Scan for the cell matching the given text and deliver its (X, Y) coordinate at center. 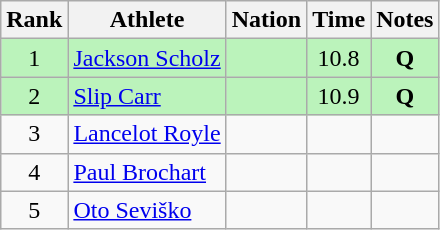
5 (34, 210)
Nation (266, 20)
3 (34, 134)
Paul Brochart (147, 172)
Athlete (147, 20)
Time (339, 20)
Jackson Scholz (147, 58)
Notes (405, 20)
Oto Seviško (147, 210)
1 (34, 58)
Lancelot Royle (147, 134)
Slip Carr (147, 96)
10.8 (339, 58)
Rank (34, 20)
2 (34, 96)
10.9 (339, 96)
4 (34, 172)
